Provide the (X, Y) coordinate of the cell's center where the given text is located.  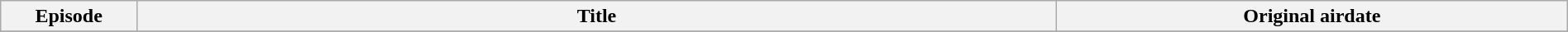
Episode (69, 16)
Title (596, 16)
Original airdate (1312, 16)
